Detect which cell encompasses the target text, then output its [X, Y] center coordinate. 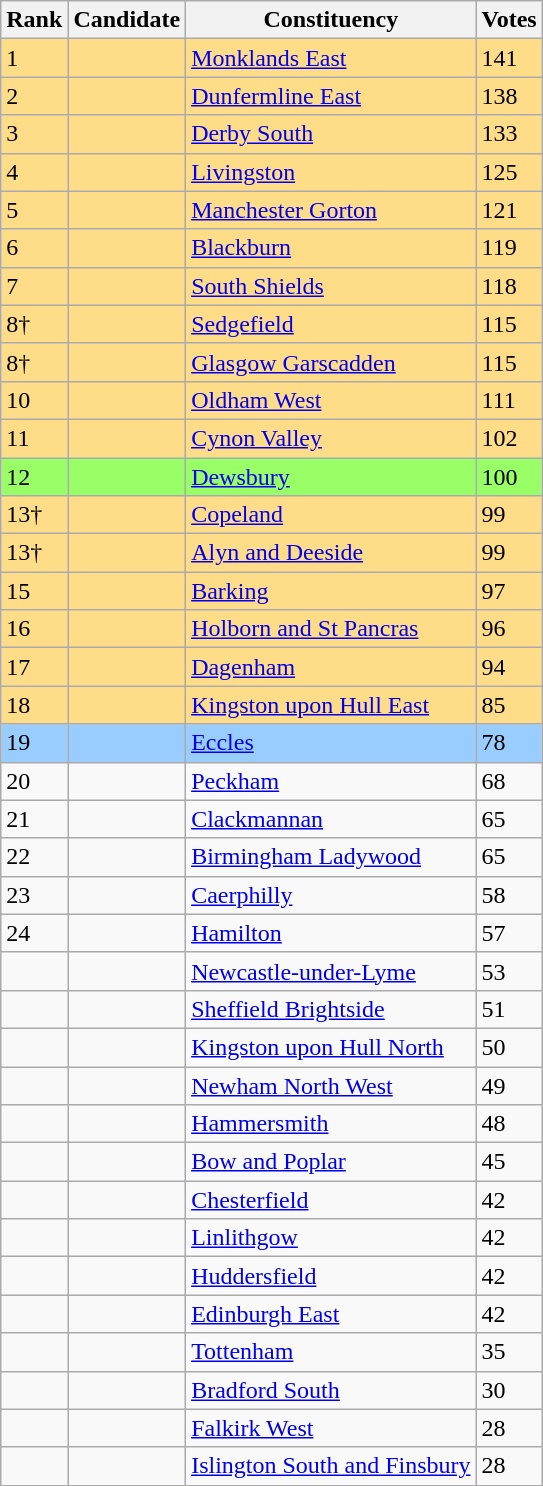
Birmingham Ladywood [331, 857]
Dewsbury [331, 477]
50 [509, 1047]
Glasgow Garscadden [331, 362]
118 [509, 286]
Livingston [331, 172]
Cynon Valley [331, 438]
100 [509, 477]
133 [509, 134]
20 [34, 781]
Oldham West [331, 400]
15 [34, 591]
Chesterfield [331, 1200]
6 [34, 248]
Bradford South [331, 1390]
18 [34, 705]
Peckham [331, 781]
Newcastle-under-Lyme [331, 971]
10 [34, 400]
Derby South [331, 134]
97 [509, 591]
Dagenham [331, 667]
Holborn and St Pancras [331, 629]
Alyn and Deeside [331, 553]
Constituency [331, 20]
94 [509, 667]
Kingston upon Hull East [331, 705]
Edinburgh East [331, 1314]
7 [34, 286]
45 [509, 1162]
53 [509, 971]
Bow and Poplar [331, 1162]
3 [34, 134]
11 [34, 438]
Huddersfield [331, 1276]
4 [34, 172]
119 [509, 248]
51 [509, 1009]
111 [509, 400]
Sheffield Brightside [331, 1009]
Rank [34, 20]
5 [34, 210]
35 [509, 1352]
Candidate [127, 20]
Clackmannan [331, 819]
Islington South and Finsbury [331, 1466]
102 [509, 438]
141 [509, 58]
Blackburn [331, 248]
Monklands East [331, 58]
Hammersmith [331, 1124]
Manchester Gorton [331, 210]
Barking [331, 591]
49 [509, 1085]
Linlithgow [331, 1238]
121 [509, 210]
85 [509, 705]
Eccles [331, 743]
South Shields [331, 286]
Copeland [331, 515]
Sedgefield [331, 324]
Kingston upon Hull North [331, 1047]
68 [509, 781]
19 [34, 743]
23 [34, 895]
Falkirk West [331, 1428]
Votes [509, 20]
57 [509, 933]
138 [509, 96]
17 [34, 667]
78 [509, 743]
96 [509, 629]
Dunfermline East [331, 96]
125 [509, 172]
22 [34, 857]
Tottenham [331, 1352]
12 [34, 477]
48 [509, 1124]
Newham North West [331, 1085]
2 [34, 96]
Hamilton [331, 933]
16 [34, 629]
1 [34, 58]
Caerphilly [331, 895]
30 [509, 1390]
58 [509, 895]
24 [34, 933]
21 [34, 819]
